Extract the (x, y) coordinate from the center of the cell holding the provided text.  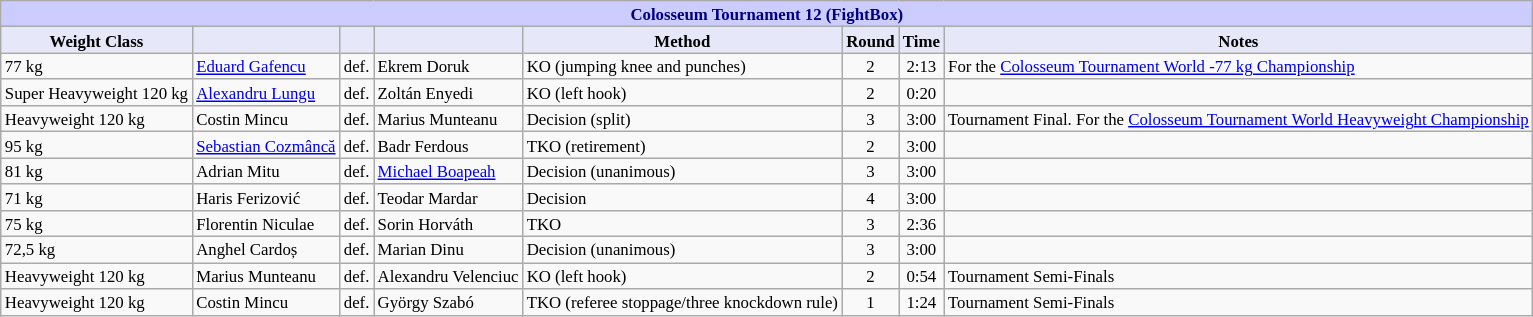
Eduard Gafencu (266, 66)
Super Heavyweight 120 kg (96, 93)
TKO (retirement) (682, 145)
Decision (split) (682, 119)
Notes (1238, 40)
Michael Boapeah (448, 171)
Alexandru Velenciuc (448, 276)
Round (870, 40)
Decision (682, 197)
Ekrem Doruk (448, 66)
Haris Ferizović (266, 197)
0:20 (922, 93)
Florentin Niculae (266, 224)
Time (922, 40)
Badr Ferdous (448, 145)
4 (870, 197)
71 kg (96, 197)
TKO (682, 224)
1:24 (922, 302)
2:13 (922, 66)
KO (jumping knee and punches) (682, 66)
György Szabó (448, 302)
1 (870, 302)
72,5 kg (96, 250)
Anghel Cardoș (266, 250)
Weight Class (96, 40)
TKO (referee stoppage/three knockdown rule) (682, 302)
Adrian Mitu (266, 171)
Teodar Mardar (448, 197)
75 kg (96, 224)
Colosseum Tournament 12 (FightBox) (767, 14)
Sorin Horváth (448, 224)
2:36 (922, 224)
For the Colosseum Tournament World -77 kg Championship (1238, 66)
Alexandru Lungu (266, 93)
Method (682, 40)
0:54 (922, 276)
Marian Dinu (448, 250)
95 kg (96, 145)
Tournament Final. For the Colosseum Tournament World Heavyweight Championship (1238, 119)
77 kg (96, 66)
Zoltán Enyedi (448, 93)
Sebastian Cozmâncă (266, 145)
81 kg (96, 171)
